From the cell containing the given text, extract its center point as [X, Y] coordinate. 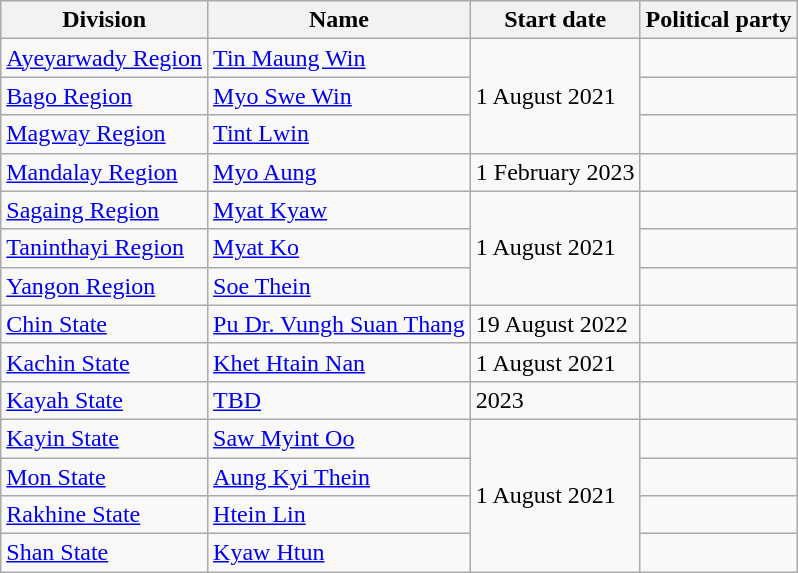
Magway Region [104, 134]
Chin State [104, 324]
Tin Maung Win [340, 58]
Myo Swe Win [340, 96]
Kayin State [104, 438]
Khet Htain Nan [340, 362]
Name [340, 20]
1 February 2023 [555, 172]
Myat Ko [340, 248]
Mon State [104, 477]
Yangon Region [104, 286]
Saw Myint Oo [340, 438]
Political party [718, 20]
Bago Region [104, 96]
Rakhine State [104, 515]
Kachin State [104, 362]
Kyaw Htun [340, 553]
2023 [555, 400]
19 August 2022 [555, 324]
Kayah State [104, 400]
Htein Lin [340, 515]
Aung Kyi Thein [340, 477]
Division [104, 20]
Ayeyarwady Region [104, 58]
Soe Thein [340, 286]
Shan State [104, 553]
Start date [555, 20]
Tint Lwin [340, 134]
Pu Dr. Vungh Suan Thang [340, 324]
Taninthayi Region [104, 248]
Myat Kyaw [340, 210]
Mandalay Region [104, 172]
Myo Aung [340, 172]
Sagaing Region [104, 210]
TBD [340, 400]
